Extract the (X, Y) coordinate from the center of the cell holding the provided text.  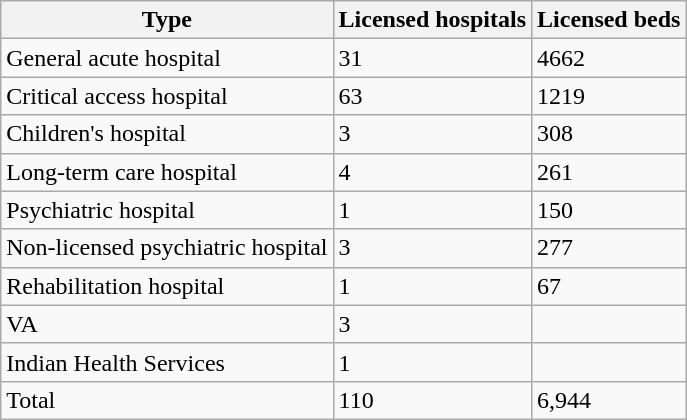
6,944 (609, 400)
Long-term care hospital (167, 172)
67 (609, 286)
Rehabilitation hospital (167, 286)
31 (432, 58)
4 (432, 172)
Licensed hospitals (432, 20)
150 (609, 210)
Total (167, 400)
Licensed beds (609, 20)
Children's hospital (167, 134)
VA (167, 324)
1219 (609, 96)
4662 (609, 58)
63 (432, 96)
Indian Health Services (167, 362)
Non-licensed psychiatric hospital (167, 248)
Psychiatric hospital (167, 210)
General acute hospital (167, 58)
Type (167, 20)
308 (609, 134)
261 (609, 172)
Critical access hospital (167, 96)
110 (432, 400)
277 (609, 248)
